Provide the (X, Y) coordinate of the cell's center where the given text is located.  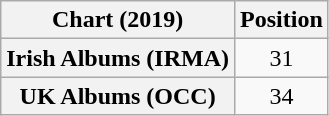
34 (282, 96)
UK Albums (OCC) (118, 96)
Chart (2019) (118, 20)
Irish Albums (IRMA) (118, 58)
Position (282, 20)
31 (282, 58)
